Pinpoint the cell where the given text exists, returning its [X, Y] midpoint coordinate. 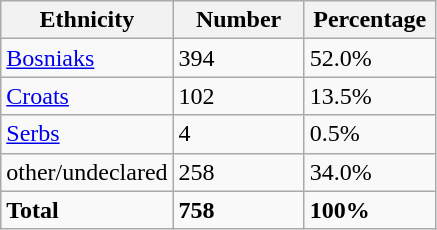
Number [238, 20]
13.5% [370, 96]
394 [238, 58]
0.5% [370, 134]
758 [238, 210]
258 [238, 172]
Ethnicity [87, 20]
other/undeclared [87, 172]
4 [238, 134]
34.0% [370, 172]
52.0% [370, 58]
100% [370, 210]
Total [87, 210]
102 [238, 96]
Croats [87, 96]
Serbs [87, 134]
Percentage [370, 20]
Bosniaks [87, 58]
